Capture the cell that displays the provided text and extract its [x, y] central coordinate. 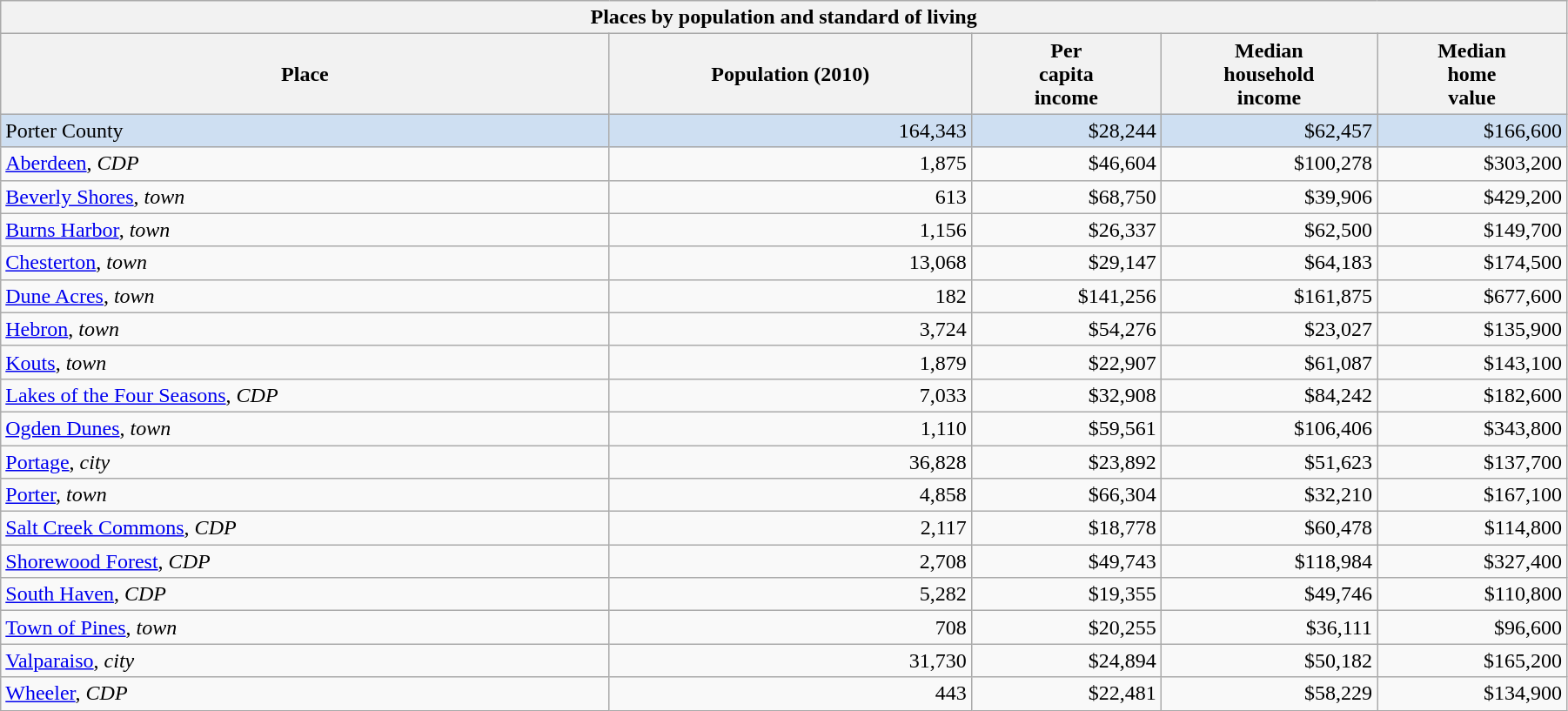
$68,750 [1066, 197]
$50,182 [1269, 661]
$28,244 [1066, 131]
$24,894 [1066, 661]
Medianhouseholdincome [1269, 74]
$106,406 [1269, 428]
$429,200 [1471, 197]
$118,984 [1269, 561]
2,117 [790, 528]
$32,210 [1269, 495]
$23,027 [1269, 329]
$167,100 [1471, 495]
$20,255 [1066, 627]
Medianhomevalue [1471, 74]
$46,604 [1066, 164]
$58,229 [1269, 694]
Wheeler, CDP [305, 694]
Place [305, 74]
$182,600 [1471, 395]
$54,276 [1066, 329]
$23,892 [1066, 462]
Dune Acres, town [305, 296]
3,724 [790, 329]
7,033 [790, 395]
13,068 [790, 263]
$66,304 [1066, 495]
2,708 [790, 561]
Places by population and standard of living [784, 17]
$62,457 [1269, 131]
$161,875 [1269, 296]
$677,600 [1471, 296]
708 [790, 627]
$51,623 [1269, 462]
$327,400 [1471, 561]
$110,800 [1471, 594]
Valparaiso, city [305, 661]
$166,600 [1471, 131]
$26,337 [1066, 230]
$343,800 [1471, 428]
Hebron, town [305, 329]
31,730 [790, 661]
443 [790, 694]
$84,242 [1269, 395]
$60,478 [1269, 528]
$32,908 [1066, 395]
$49,746 [1269, 594]
164,343 [790, 131]
$149,700 [1471, 230]
$137,700 [1471, 462]
Shorewood Forest, CDP [305, 561]
Percapitaincome [1066, 74]
Porter County [305, 131]
$100,278 [1269, 164]
$19,355 [1066, 594]
Salt Creek Commons, CDP [305, 528]
Chesterton, town [305, 263]
$143,100 [1471, 362]
$165,200 [1471, 661]
$39,906 [1269, 197]
$141,256 [1066, 296]
1,156 [790, 230]
$61,087 [1269, 362]
$114,800 [1471, 528]
182 [790, 296]
$22,907 [1066, 362]
$18,778 [1066, 528]
Burns Harbor, town [305, 230]
1,875 [790, 164]
$134,900 [1471, 694]
613 [790, 197]
$96,600 [1471, 627]
Portage, city [305, 462]
36,828 [790, 462]
$22,481 [1066, 694]
$303,200 [1471, 164]
$36,111 [1269, 627]
Ogden Dunes, town [305, 428]
South Haven, CDP [305, 594]
$174,500 [1471, 263]
$135,900 [1471, 329]
Kouts, town [305, 362]
Beverly Shores, town [305, 197]
1,110 [790, 428]
$29,147 [1066, 263]
$49,743 [1066, 561]
Aberdeen, CDP [305, 164]
$62,500 [1269, 230]
Population (2010) [790, 74]
1,879 [790, 362]
5,282 [790, 594]
$64,183 [1269, 263]
4,858 [790, 495]
Town of Pines, town [305, 627]
$59,561 [1066, 428]
Porter, town [305, 495]
Lakes of the Four Seasons, CDP [305, 395]
